Detect which cell encompasses the target text, then output its [x, y] center coordinate. 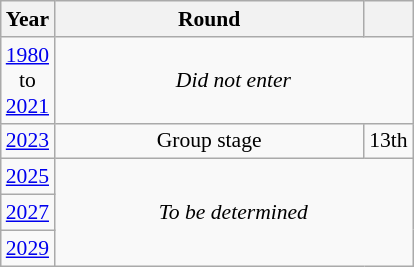
1980to2021 [28, 80]
13th [388, 141]
To be determined [234, 212]
Did not enter [234, 80]
Year [28, 19]
2023 [28, 141]
2025 [28, 177]
2029 [28, 248]
Round [209, 19]
Group stage [209, 141]
2027 [28, 213]
